Detect which cell encompasses the target text, then output its [x, y] center coordinate. 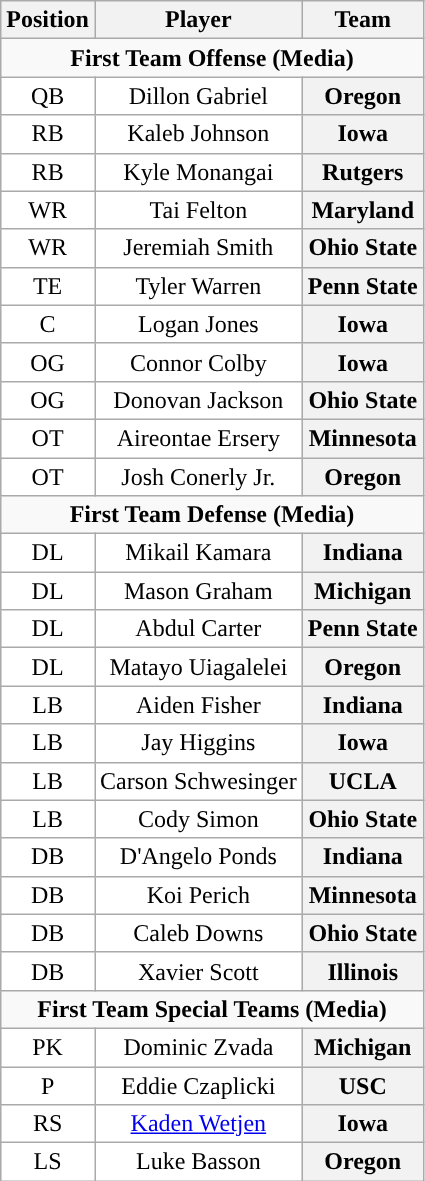
C [48, 324]
Jeremiah Smith [198, 248]
Player [198, 20]
Mason Graham [198, 591]
Carson Schwesinger [198, 781]
RS [48, 1124]
LS [48, 1162]
Luke Basson [198, 1162]
Connor Colby [198, 362]
Tai Felton [198, 210]
Kaden Wetjen [198, 1124]
Caleb Downs [198, 933]
TE [48, 286]
D'Angelo Ponds [198, 857]
Cody Simon [198, 819]
USC [362, 1085]
Team [362, 20]
PK [48, 1047]
Aireontae Ersery [198, 438]
Mikail Kamara [198, 553]
First Team Special Teams (Media) [212, 1009]
Koi Perich [198, 895]
Xavier Scott [198, 971]
First Team Offense (Media) [212, 58]
Donovan Jackson [198, 400]
P [48, 1085]
Aiden Fisher [198, 705]
Tyler Warren [198, 286]
Dillon Gabriel [198, 96]
Kaleb Johnson [198, 134]
QB [48, 96]
UCLA [362, 781]
Maryland [362, 210]
First Team Defense (Media) [212, 515]
Kyle Monangai [198, 172]
Logan Jones [198, 324]
Eddie Czaplicki [198, 1085]
Abdul Carter [198, 629]
Rutgers [362, 172]
Position [48, 20]
Illinois [362, 971]
Jay Higgins [198, 743]
Josh Conerly Jr. [198, 477]
Matayo Uiagalelei [198, 667]
Dominic Zvada [198, 1047]
